Provide the (x, y) coordinate of the cell's center where the given text is located.  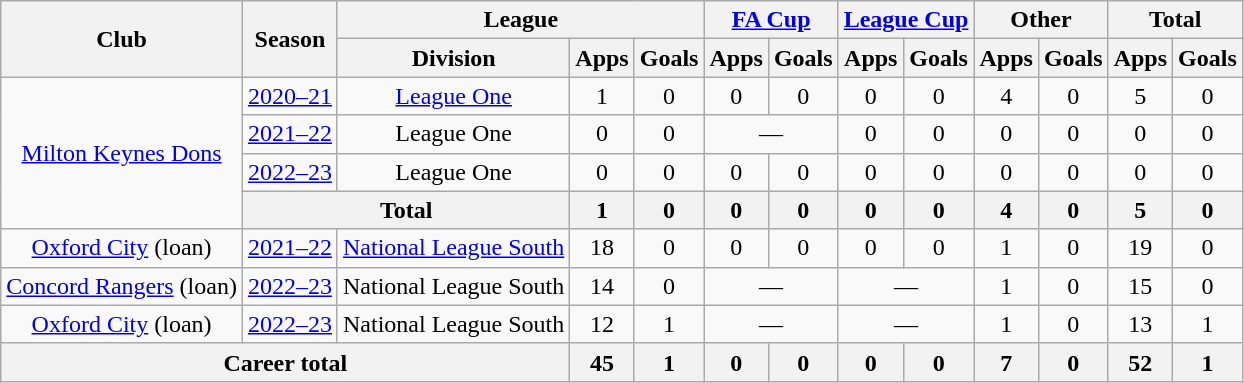
7 (1006, 362)
13 (1140, 324)
Concord Rangers (loan) (122, 286)
15 (1140, 286)
19 (1140, 248)
League Cup (906, 20)
18 (602, 248)
2020–21 (290, 96)
Season (290, 39)
League (520, 20)
Other (1041, 20)
12 (602, 324)
Career total (286, 362)
Division (453, 58)
Milton Keynes Dons (122, 153)
45 (602, 362)
14 (602, 286)
FA Cup (771, 20)
Club (122, 39)
52 (1140, 362)
